Extract the (x, y) coordinate from the center of the cell holding the provided text.  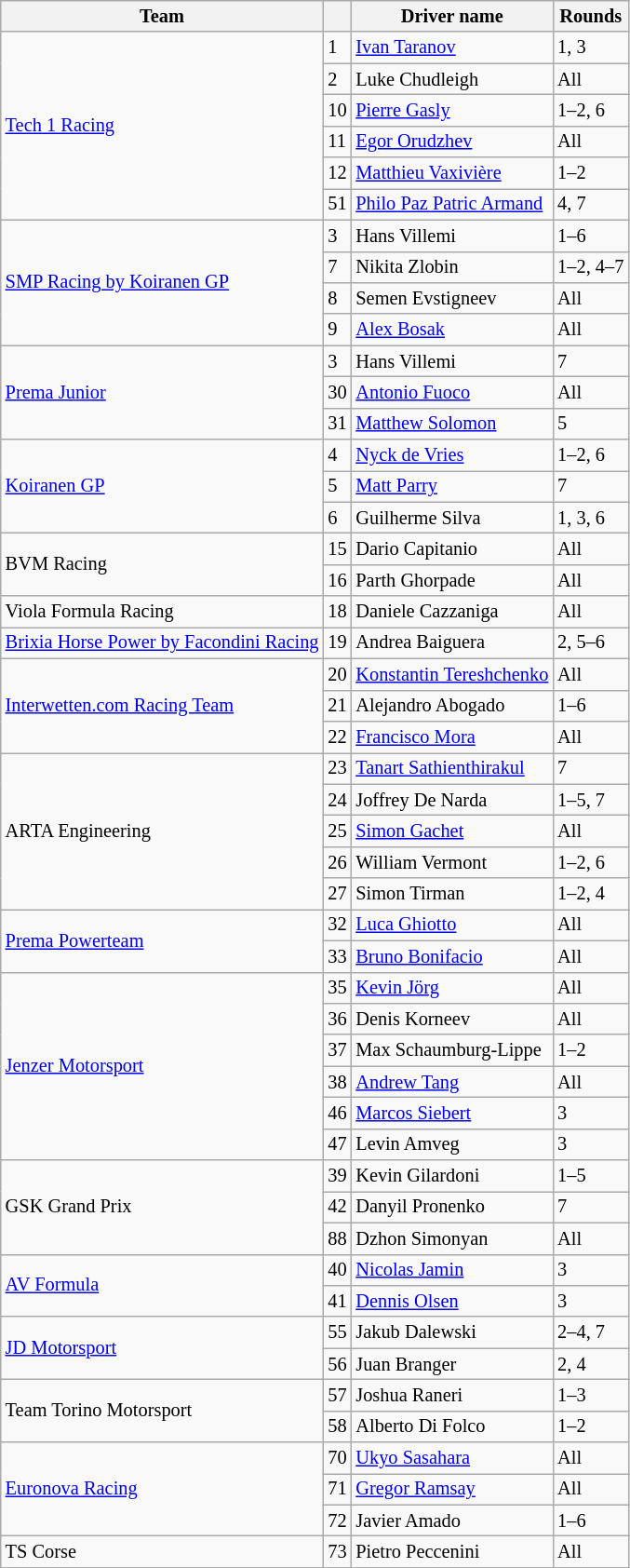
Brixia Horse Power by Facondini Racing (162, 642)
Driver name (452, 16)
TS Corse (162, 1552)
15 (337, 548)
1, 3, 6 (590, 518)
11 (337, 142)
70 (337, 1458)
BVM Racing (162, 564)
55 (337, 1332)
25 (337, 831)
41 (337, 1301)
2–4, 7 (590, 1332)
2, 5–6 (590, 642)
Guilherme Silva (452, 518)
Dzhon Simonyan (452, 1238)
Jakub Dalewski (452, 1332)
27 (337, 894)
Jenzer Motorsport (162, 1066)
2 (337, 79)
47 (337, 1144)
4, 7 (590, 204)
26 (337, 862)
Alberto Di Folco (452, 1426)
Levin Amveg (452, 1144)
56 (337, 1364)
ARTA Engineering (162, 831)
1–5, 7 (590, 800)
Interwetten.com Racing Team (162, 706)
24 (337, 800)
35 (337, 988)
Egor Orudzhev (452, 142)
Viola Formula Racing (162, 612)
GSK Grand Prix (162, 1207)
57 (337, 1395)
Parth Ghorpade (452, 580)
46 (337, 1113)
Juan Branger (452, 1364)
20 (337, 674)
51 (337, 204)
58 (337, 1426)
Simon Tirman (452, 894)
Kevin Gilardoni (452, 1176)
16 (337, 580)
22 (337, 737)
Pietro Peccenini (452, 1552)
Prema Junior (162, 393)
Andrew Tang (452, 1082)
Nikita Zlobin (452, 267)
JD Motorsport (162, 1348)
AV Formula (162, 1285)
Matthieu Vaxivière (452, 173)
36 (337, 1019)
Antonio Fuoco (452, 392)
1–2, 4–7 (590, 267)
Pierre Gasly (452, 110)
1–3 (590, 1395)
72 (337, 1521)
38 (337, 1082)
William Vermont (452, 862)
Francisco Mora (452, 737)
Andrea Baiguera (452, 642)
71 (337, 1489)
2, 4 (590, 1364)
Nyck de Vries (452, 455)
40 (337, 1270)
Rounds (590, 16)
9 (337, 330)
Simon Gachet (452, 831)
19 (337, 642)
Team (162, 16)
Semen Evstigneev (452, 298)
Nicolas Jamin (452, 1270)
Philo Paz Patric Armand (452, 204)
Luca Ghiotto (452, 925)
37 (337, 1050)
1, 3 (590, 47)
Ivan Taranov (452, 47)
42 (337, 1207)
31 (337, 424)
Ukyo Sasahara (452, 1458)
4 (337, 455)
SMP Racing by Koiranen GP (162, 283)
1 (337, 47)
Bruno Bonifacio (452, 956)
Denis Korneev (452, 1019)
Koiranen GP (162, 486)
Marcos Siebert (452, 1113)
Tanart Sathienthirakul (452, 768)
73 (337, 1552)
Javier Amado (452, 1521)
Joffrey De Narda (452, 800)
Dennis Olsen (452, 1301)
88 (337, 1238)
Luke Chudleigh (452, 79)
Joshua Raneri (452, 1395)
12 (337, 173)
Max Schaumburg-Lippe (452, 1050)
6 (337, 518)
Euronova Racing (162, 1490)
21 (337, 706)
Dario Capitanio (452, 548)
Team Torino Motorsport (162, 1410)
8 (337, 298)
18 (337, 612)
1–5 (590, 1176)
Alejandro Abogado (452, 706)
Kevin Jörg (452, 988)
Danyil Pronenko (452, 1207)
Matt Parry (452, 486)
30 (337, 392)
39 (337, 1176)
33 (337, 956)
23 (337, 768)
Prema Powerteam (162, 940)
Matthew Solomon (452, 424)
Alex Bosak (452, 330)
Tech 1 Racing (162, 126)
10 (337, 110)
Daniele Cazzaniga (452, 612)
Konstantin Tereshchenko (452, 674)
1–2, 4 (590, 894)
32 (337, 925)
Gregor Ramsay (452, 1489)
